Capture the cell that displays the provided text and extract its [X, Y] central coordinate. 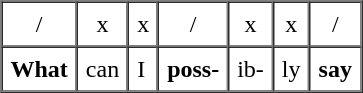
poss- [193, 68]
say [336, 68]
What [40, 68]
can [102, 68]
ib- [250, 68]
ly [292, 68]
I [143, 68]
